Pinpoint the cell where the given text exists, returning its [X, Y] midpoint coordinate. 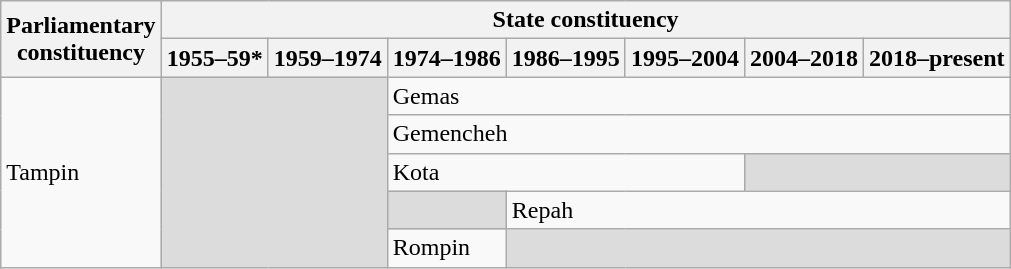
2018–present [936, 58]
Rompin [446, 248]
Kota [566, 172]
1959–1974 [328, 58]
Gemas [698, 96]
Parliamentaryconstituency [81, 39]
Tampin [81, 172]
1986–1995 [566, 58]
Repah [758, 210]
1974–1986 [446, 58]
Gemencheh [698, 134]
State constituency [586, 20]
1995–2004 [684, 58]
1955–59* [214, 58]
2004–2018 [804, 58]
